Extract the (X, Y) coordinate from the center of the cell holding the provided text.  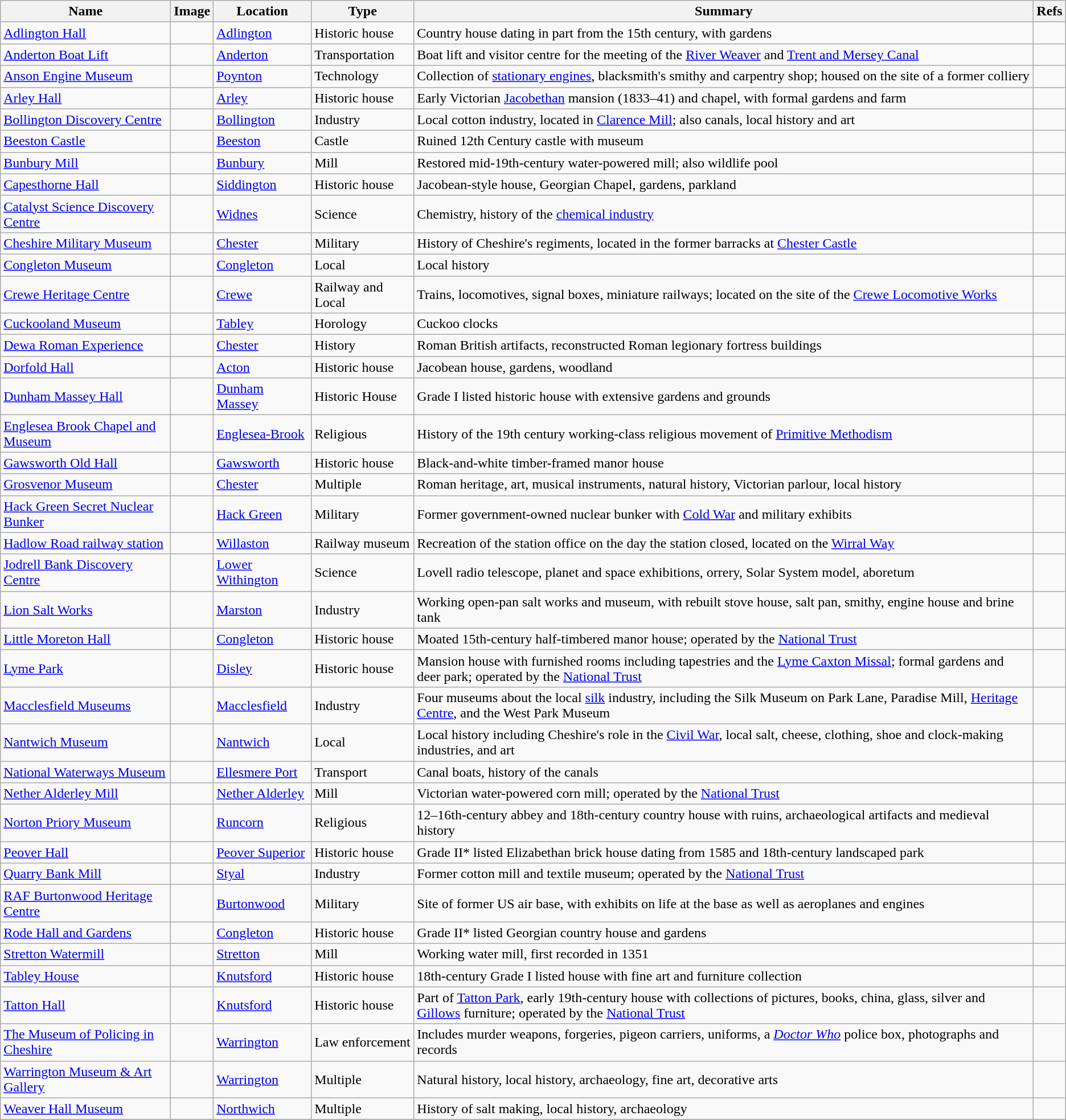
Railway museum (363, 543)
Local history including Cheshire's role in the Civil War, local salt, cheese, clothing, shoe and clock-making industries, and art (724, 742)
Anson Engine Museum (85, 76)
Northwich (263, 1109)
Lyme Park (85, 668)
Arley (263, 98)
Grade II* listed Georgian country house and gardens (724, 933)
Styal (263, 874)
Weaver Hall Museum (85, 1109)
Cuckooland Museum (85, 324)
RAF Burtonwood Heritage Centre (85, 903)
Technology (363, 76)
Capesthorne Hall (85, 184)
Jacobean-style house, Georgian Chapel, gardens, parkland (724, 184)
Ellesmere Port (263, 772)
Former cotton mill and textile museum; operated by the National Trust (724, 874)
Adlington Hall (85, 33)
Lion Salt Works (85, 609)
Dorfold Hall (85, 367)
Country house dating in part from the 15th century, with gardens (724, 33)
Boat lift and visitor centre for the meeting of the River Weaver and Trent and Mersey Canal (724, 55)
Collection of stationary engines, blacksmith's smithy and carpentry shop; housed on the site of a former colliery (724, 76)
Victorian water-powered corn mill; operated by the National Trust (724, 794)
Transport (363, 772)
Englesea Brook Chapel and Museum (85, 434)
Site of former US air base, with exhibits on life at the base as well as aeroplanes and engines (724, 903)
Rode Hall and Gardens (85, 933)
Lower Withington (263, 573)
Transportation (363, 55)
The Museum of Policing in Cheshire (85, 1042)
Norton Priory Museum (85, 823)
Recreation of the station office on the day the station closed, located on the Wirral Way (724, 543)
History of Cheshire's regiments, located in the former barracks at Chester Castle (724, 243)
Early Victorian Jacobethan mansion (1833–41) and chapel, with formal gardens and farm (724, 98)
Cheshire Military Museum (85, 243)
Local history (724, 265)
Black-and-white timber-framed manor house (724, 463)
Tabley (263, 324)
Peover Hall (85, 852)
Moated 15th-century half-timbered manor house; operated by the National Trust (724, 639)
Nantwich (263, 742)
Roman British artifacts, reconstructed Roman legionary fortress buildings (724, 346)
Bollington (263, 120)
Trains, locomotives, signal boxes, miniature railways; located on the site of the Crewe Locomotive Works (724, 294)
Willaston (263, 543)
Warrington Museum & Art Gallery (85, 1080)
History of salt making, local history, archaeology (724, 1109)
Beeston Castle (85, 141)
Cuckoo clocks (724, 324)
Anderton (263, 55)
Summary (724, 11)
Poynton (263, 76)
Nether Alderley Mill (85, 794)
Englesea-Brook (263, 434)
Adlington (263, 33)
Castle (363, 141)
Refs (1049, 11)
Jacobean house, gardens, woodland (724, 367)
Gawsworth (263, 463)
Stretton Watermill (85, 954)
Macclesfield Museums (85, 705)
History of the 19th century working-class religious movement of Primitive Methodism (724, 434)
18th-century Grade I listed house with fine art and furniture collection (724, 976)
Grade II* listed Elizabethan brick house dating from 1585 and 18th-century landscaped park (724, 852)
Image (192, 11)
Dunham Massey Hall (85, 396)
Railway and Local (363, 294)
History (363, 346)
Catalyst Science Discovery Centre (85, 214)
Hack Green Secret Nuclear Bunker (85, 514)
Anderton Boat Lift (85, 55)
Siddington (263, 184)
Hack Green (263, 514)
Roman heritage, art, musical instruments, natural history, Victorian parlour, local history (724, 485)
Gawsworth Old Hall (85, 463)
Local cotton industry, located in Clarence Mill; also canals, local history and art (724, 120)
Crewe Heritage Centre (85, 294)
National Waterways Museum (85, 772)
Mansion house with furnished rooms including tapestries and the Lyme Caxton Missal; formal gardens and deer park; operated by the National Trust (724, 668)
Macclesfield (263, 705)
Bunbury (263, 163)
Quarry Bank Mill (85, 874)
Tabley House (85, 976)
12–16th-century abbey and 18th-century country house with ruins, archaeological artifacts and medieval history (724, 823)
Stretton (263, 954)
Acton (263, 367)
Jodrell Bank Discovery Centre (85, 573)
Runcorn (263, 823)
Little Moreton Hall (85, 639)
Hadlow Road railway station (85, 543)
Widnes (263, 214)
Restored mid-19th-century water-powered mill; also wildlife pool (724, 163)
Canal boats, history of the canals (724, 772)
Working water mill, first recorded in 1351 (724, 954)
Peover Superior (263, 852)
Tatton Hall (85, 1006)
Chemistry, history of the chemical industry (724, 214)
Includes murder weapons, forgeries, pigeon carriers, uniforms, a Doctor Who police box, photographs and records (724, 1042)
Crewe (263, 294)
Congleton Museum (85, 265)
Arley Hall (85, 98)
Lovell radio telescope, planet and space exhibitions, orrery, Solar System model, aboretum (724, 573)
Marston (263, 609)
Former government-owned nuclear bunker with Cold War and military exhibits (724, 514)
Working open-pan salt works and museum, with rebuilt stove house, salt pan, smithy, engine house and brine tank (724, 609)
Name (85, 11)
Grade I listed historic house with extensive gardens and grounds (724, 396)
Nantwich Museum (85, 742)
Beeston (263, 141)
Natural history, local history, archaeology, fine art, decorative arts (724, 1080)
Historic House (363, 396)
Ruined 12th Century castle with museum (724, 141)
Grosvenor Museum (85, 485)
Bunbury Mill (85, 163)
Burtonwood (263, 903)
Nether Alderley (263, 794)
Law enforcement (363, 1042)
Type (363, 11)
Location (263, 11)
Dewa Roman Experience (85, 346)
Horology (363, 324)
Bollington Discovery Centre (85, 120)
Disley (263, 668)
Four museums about the local silk industry, including the Silk Museum on Park Lane, Paradise Mill, Heritage Centre, and the West Park Museum (724, 705)
Dunham Massey (263, 396)
